Scan for the cell matching the given text and deliver its [x, y] coordinate at center. 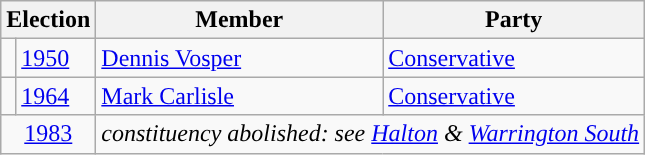
Election [48, 20]
Mark Carlisle [240, 96]
constituency abolished: see Halton & Warrington South [370, 134]
1964 [56, 96]
Party [514, 20]
Member [240, 20]
1950 [56, 58]
1983 [48, 134]
Dennis Vosper [240, 58]
